Return [X, Y] of the center of cell containing provided text 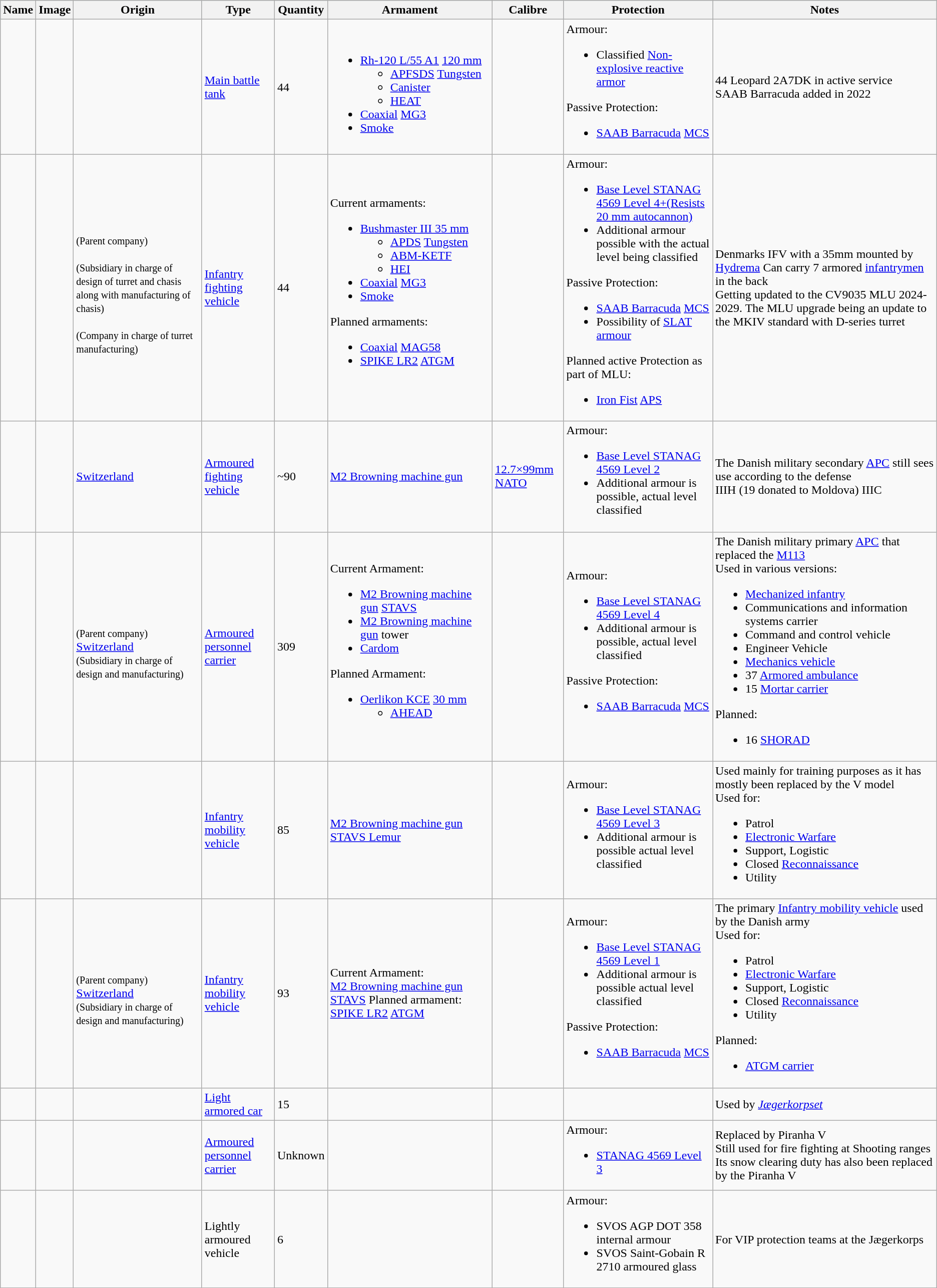
M2 Browning machine gun [409, 477]
6 [301, 1239]
Unknown [301, 1155]
Rh-120 L/55 A1 120 mmAPFSDS TungstenCanisterHEATCoaxial MG3Smoke [409, 87]
Quantity [301, 10]
~90 [301, 477]
Notes [825, 10]
The Danish military secondary APC still sees use according to the defenseIIIH (19 donated to Moldova) IIIC [825, 477]
Armoured fighting vehicle [238, 477]
Lightly armoured vehicle [238, 1239]
Name [18, 10]
15 [301, 1104]
Calibre [528, 10]
Current Armament:M2 Browning machine gun STAVSM2 Browning machine gun towerCardomPlanned Armament:Oerlikon KCE 30 mmAHEAD [409, 647]
Main battle tank [238, 87]
Armour:STANAG 4569 Level 3 [638, 1155]
Protection [638, 10]
Armament [409, 10]
Current armaments:Bushmaster III 35 mmAPDS TungstenABM-KETFHEICoaxial MG3SmokePlanned armaments:Coaxial MAG58SPIKE LR2 ATGM [409, 287]
12.7×99mm NATO [528, 477]
Origin [138, 10]
Light armored car [238, 1104]
Armour:Base Level STANAG 4569 Level 4Additional armour is possible, actual level classifiedPassive Protection:SAAB Barracuda MCS [638, 647]
Image [55, 10]
Replaced by Piranha VStill used for fire fighting at Shooting rangesIts snow clearing duty has also been replaced by the Piranha V [825, 1155]
Armour:Base Level STANAG 4569 Level 1Additional armour is possible actual level classified Passive Protection:SAAB Barracuda MCS [638, 994]
44 Leopard 2A7DK in active serviceSAAB Barracuda added in 2022 [825, 87]
Armour:Classified Non-explosive reactive armorPassive Protection:SAAB Barracuda MCS [638, 87]
Armour:Base Level STANAG 4569 Level 3Additional armour is possible actual level classified [638, 830]
M2 Browning machine gun STAVS Lemur [409, 830]
Armour:SVOS AGP DOT 358 internal armourSVOS Saint-Gobain R 2710 armoured glass [638, 1239]
Type [238, 10]
Armour:Base Level STANAG 4569 Level 2Additional armour is possible, actual level classified [638, 477]
93 [301, 994]
Current Armament:M2 Browning machine gun STAVS Planned armament: SPIKE LR2 ATGM [409, 994]
85 [301, 830]
Infantry fighting vehicle [238, 287]
Switzerland [138, 477]
309 [301, 647]
For VIP protection teams at the Jægerkorps [825, 1239]
Used by Jægerkorpset [825, 1104]
(Parent company) (Subsidiary in charge of design of turret and chasis along with manufacturing of chasis) (Company in charge of turret manufacturing) [138, 287]
